Determine the (X, Y) coordinate at the center of the cell enclosing the given text.  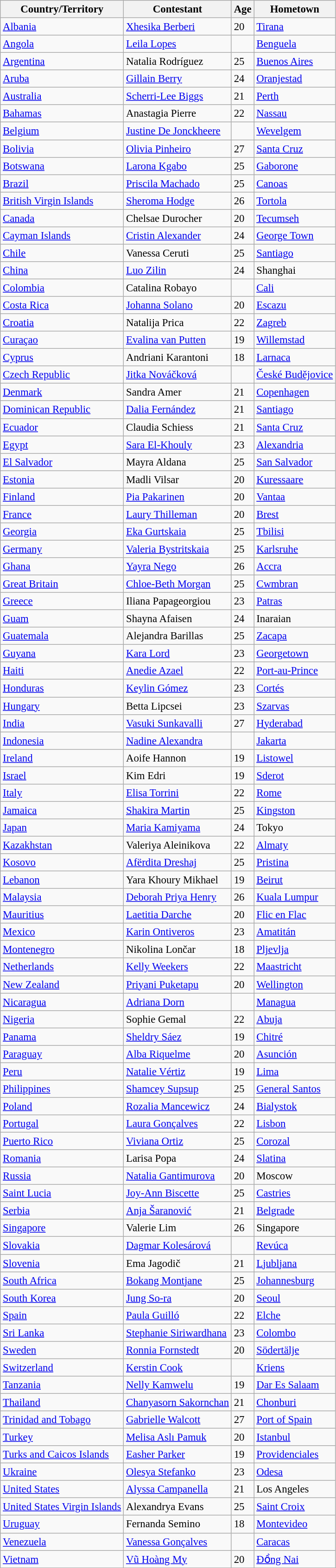
Sheroma Hodge (178, 201)
Chitré (295, 1037)
Albania (62, 27)
Melisa Aslı Pamuk (178, 1437)
British Virgin Islands (62, 201)
Adriana Dorn (178, 1002)
Scherri-Lee Biggs (178, 96)
Tanzania (62, 1385)
Listowel (295, 758)
Bokang Montjane (178, 1280)
Escazu (295, 305)
Finland (62, 497)
Leila Lopes (178, 44)
Alyssa Campanella (178, 1489)
Pia Pakarinen (178, 497)
Priscila Machado (178, 183)
Ukraine (62, 1472)
Estonia (62, 479)
Keylin Gómez (178, 688)
Aoife Hannon (178, 758)
Nassau (295, 113)
Amatitán (295, 932)
Alejandra Barillas (178, 636)
Bialystok (295, 1106)
South Korea (62, 1298)
Andriani Karantoni (178, 358)
Uruguay (62, 1524)
Claudia Schiess (178, 427)
Kelly Weekers (178, 967)
Willemstad (295, 340)
Sandra Amer (178, 392)
Colombia (62, 288)
Kerstin Cook (178, 1367)
Contestant (178, 9)
Providenciales (295, 1455)
Switzerland (62, 1367)
Paula Guilló (178, 1315)
Jamaica (62, 810)
Lisbon (295, 1124)
Chonburi (295, 1402)
Gaborone (295, 166)
General Santos (295, 1089)
Belgium (62, 131)
Odesa (295, 1472)
Natalia Rodríguez (178, 62)
Alexandria (295, 445)
Seoul (295, 1298)
Nicaragua (62, 1002)
Gabrielle Walcott (178, 1420)
Belgrade (295, 1211)
Kriens (295, 1367)
Caracas (295, 1542)
Indonesia (62, 741)
Guam (62, 619)
Romania (62, 1159)
Vietnam (62, 1559)
Japan (62, 828)
Turks and Caicos Islands (62, 1455)
Pristina (295, 863)
Portugal (62, 1124)
Alba Riquelme (178, 1054)
Almaty (295, 845)
Jung So-ra (178, 1298)
Elisa Torrini (178, 793)
Vũ Hoàng My (178, 1559)
Asunción (295, 1054)
Italy (62, 793)
Dominican Republic (62, 410)
Great Britain (62, 584)
Shayna Afaisen (178, 619)
Laetitia Darche (178, 915)
Szarvas (295, 706)
Johanna Solano (178, 305)
Benguela (295, 44)
Los Angeles (295, 1489)
Chanyasorn Sakornchan (178, 1402)
Haiti (62, 671)
Age (243, 9)
Jitka Nováčková (178, 375)
Nelly Kamwelu (178, 1385)
Đồng Nai (295, 1559)
Angola (62, 44)
Wevelgem (295, 131)
Aruba (62, 79)
Panama (62, 1037)
Valeria Bystritskaia (178, 549)
Guatemala (62, 636)
Georgia (62, 532)
Saint Lucia (62, 1193)
Deborah Priya Henry (178, 897)
Poland (62, 1106)
Kara Lord (178, 654)
Venezuela (62, 1542)
Lebanon (62, 880)
Sara El-Khouly (178, 445)
Olivia Pinheiro (178, 149)
Czech Republic (62, 375)
Port of Spain (295, 1420)
Fernanda Semino (178, 1524)
Cyprus (62, 358)
Hometown (295, 9)
Slovakia (62, 1246)
Nikolina Lončar (178, 950)
Zagreb (295, 323)
Maria Kamiyama (178, 828)
Chile (62, 253)
Valerie Lim (178, 1228)
Paraguay (62, 1054)
Xhesika Berberi (178, 27)
El Salvador (62, 462)
Castries (295, 1193)
Gillain Berry (178, 79)
Curaçao (62, 340)
Anastagia Pierre (178, 113)
Vasuki Sunkavalli (178, 723)
Vantaa (295, 497)
Saint Croix (295, 1507)
China (62, 271)
Larnaca (295, 358)
Kuressaare (295, 479)
Luo Zilin (178, 271)
Country/Territory (62, 9)
Moscow (295, 1176)
Karin Ontiveros (178, 932)
Pljevlja (295, 950)
Cali (295, 288)
Ghana (62, 567)
Flic en Flac (295, 915)
Malaysia (62, 897)
Sheldry Sáez (178, 1037)
Betta Lipcsei (178, 706)
South Africa (62, 1280)
Mayra Aldana (178, 462)
Shamcey Supsup (178, 1089)
Kosovo (62, 863)
Yara Khoury Mikhael (178, 880)
Montevideo (295, 1524)
Canoas (295, 183)
Puerto Rico (62, 1141)
Cortés (295, 688)
Greece (62, 601)
Ronnia Fornstedt (178, 1350)
Spain (62, 1315)
Egypt (62, 445)
Laura Gonçalves (178, 1124)
Valeriya Aleinikova (178, 845)
Lima (295, 1071)
Larona Kgabo (178, 166)
Chloe-Beth Morgan (178, 584)
Israel (62, 775)
Germany (62, 549)
Vanessa Gonçalves (178, 1542)
Port-au-Prince (295, 671)
Canada (62, 218)
Tbilisi (295, 532)
Laury Thilleman (178, 514)
Trinidad and Tobago (62, 1420)
United States Virgin Islands (62, 1507)
Accra (295, 567)
Vanessa Ceruti (178, 253)
Shakira Martin (178, 810)
Cristin Alexander (178, 236)
Managua (295, 1002)
Stephanie Siriwardhana (178, 1333)
Colombo (295, 1333)
New Zealand (62, 984)
Sderot (295, 775)
Chelsae Durocher (178, 218)
Olesya Stefanko (178, 1472)
Tirana (295, 27)
Georgetown (295, 654)
Brest (295, 514)
Serbia (62, 1211)
Jakarta (295, 741)
Easher Parker (178, 1455)
Dagmar Kolesárová (178, 1246)
Alexandrya Evans (178, 1507)
Justine De Jonckheere (178, 131)
Revúca (295, 1246)
Beirut (295, 880)
Philippines (62, 1089)
Iliana Papageorgiou (178, 601)
Viviana Ortiz (178, 1141)
Abuja (295, 1019)
Honduras (62, 688)
Dalia Fernández (178, 410)
Denmark (62, 392)
Kuala Lumpur (295, 897)
Nigeria (62, 1019)
Thailand (62, 1402)
Tortola (295, 201)
Maastricht (295, 967)
Corozal (295, 1141)
Ecuador (62, 427)
Cwmbran (295, 584)
Dar Es Salaam (295, 1385)
Russia (62, 1176)
Montenegro (62, 950)
Karlsruhe (295, 549)
Catalina Robayo (178, 288)
Afërdita Dreshaj (178, 863)
Peru (62, 1071)
India (62, 723)
Anja Šaranović (178, 1211)
Brazil (62, 183)
Natalie Vértiz (178, 1071)
Turkey (62, 1437)
Priyani Puketapu (178, 984)
Argentina (62, 62)
Nadine Alexandra (178, 741)
Kazakhstan (62, 845)
Hyderabad (295, 723)
Yayra Nego (178, 567)
Evalina van Putten (178, 340)
Kim Edri (178, 775)
Natalija Prica (178, 323)
Ljubljana (295, 1263)
Larisa Popa (178, 1159)
Wellington (295, 984)
Slovenia (62, 1263)
Hungary (62, 706)
České Budějovice (295, 375)
Oranjestad (295, 79)
France (62, 514)
Bolivia (62, 149)
Istanbul (295, 1437)
Tecumseh (295, 218)
Sri Lanka (62, 1333)
Rome (295, 793)
Ema Jagodič (178, 1263)
Botswana (62, 166)
Bahamas (62, 113)
Eka Gurtskaia (178, 532)
Cayman Islands (62, 236)
Joy-Ann Biscette (178, 1193)
Guyana (62, 654)
Tokyo (295, 828)
Australia (62, 96)
Kingston (295, 810)
Slatina (295, 1159)
Costa Rica (62, 305)
Sophie Gemal (178, 1019)
Anedie Azael (178, 671)
Netherlands (62, 967)
Johannesburg (295, 1280)
Copenhagen (295, 392)
San Salvador (295, 462)
Rozalia Mancewicz (178, 1106)
Mauritius (62, 915)
Södertälje (295, 1350)
Madli Vilsar (178, 479)
Ireland (62, 758)
Buenos Aires (295, 62)
Natalia Gantimurova (178, 1176)
Croatia (62, 323)
Inaraian (295, 619)
Sweden (62, 1350)
Elche (295, 1315)
Zacapa (295, 636)
Patras (295, 601)
United States (62, 1489)
Perth (295, 96)
George Town (295, 236)
Mexico (62, 932)
Shanghai (295, 271)
